For the text-containing cell, return its midpoint in [x, y] coordinate format. 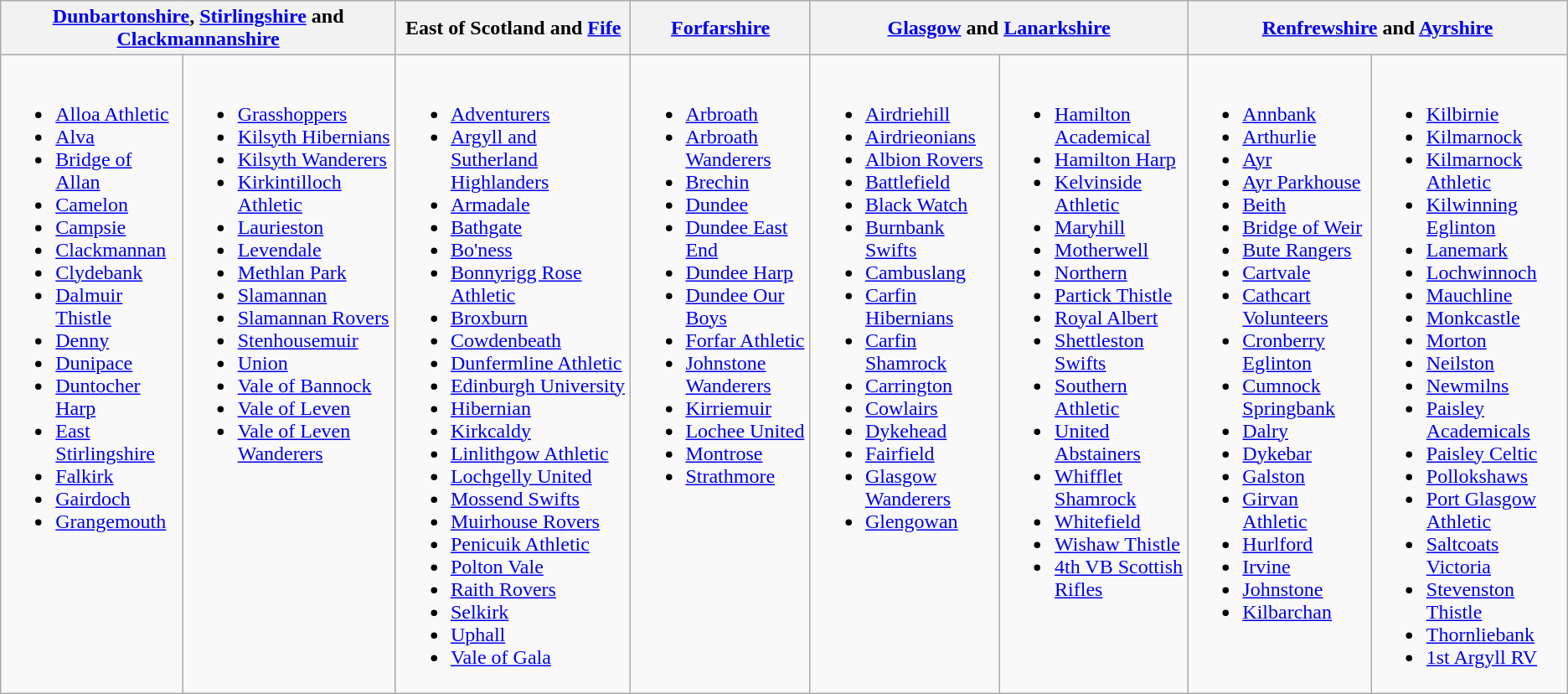
Forfarshire [720, 28]
Dunbartonshire, Stirlingshire and Clackmannanshire [199, 28]
East of Scotland and Fife [513, 28]
Renfrewshire and Ayrshire [1377, 28]
Glasgow and Lanarkshire [998, 28]
